Locate the cell with the specified text and output its [x, y] center coordinate. 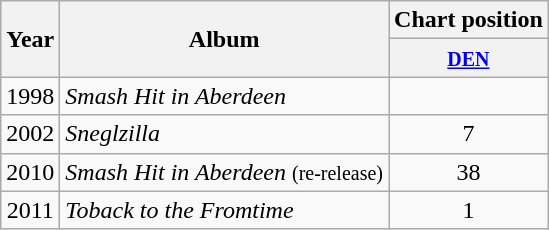
Album [224, 39]
1 [469, 210]
Sneglzilla [224, 134]
DEN [469, 58]
Smash Hit in Aberdeen (re-release) [224, 172]
2010 [30, 172]
Year [30, 39]
Chart position [469, 20]
1998 [30, 96]
2011 [30, 210]
38 [469, 172]
2002 [30, 134]
Smash Hit in Aberdeen [224, 96]
7 [469, 134]
Toback to the Fromtime [224, 210]
